Output the [X, Y] coordinate of the center of the cell containing the given text.  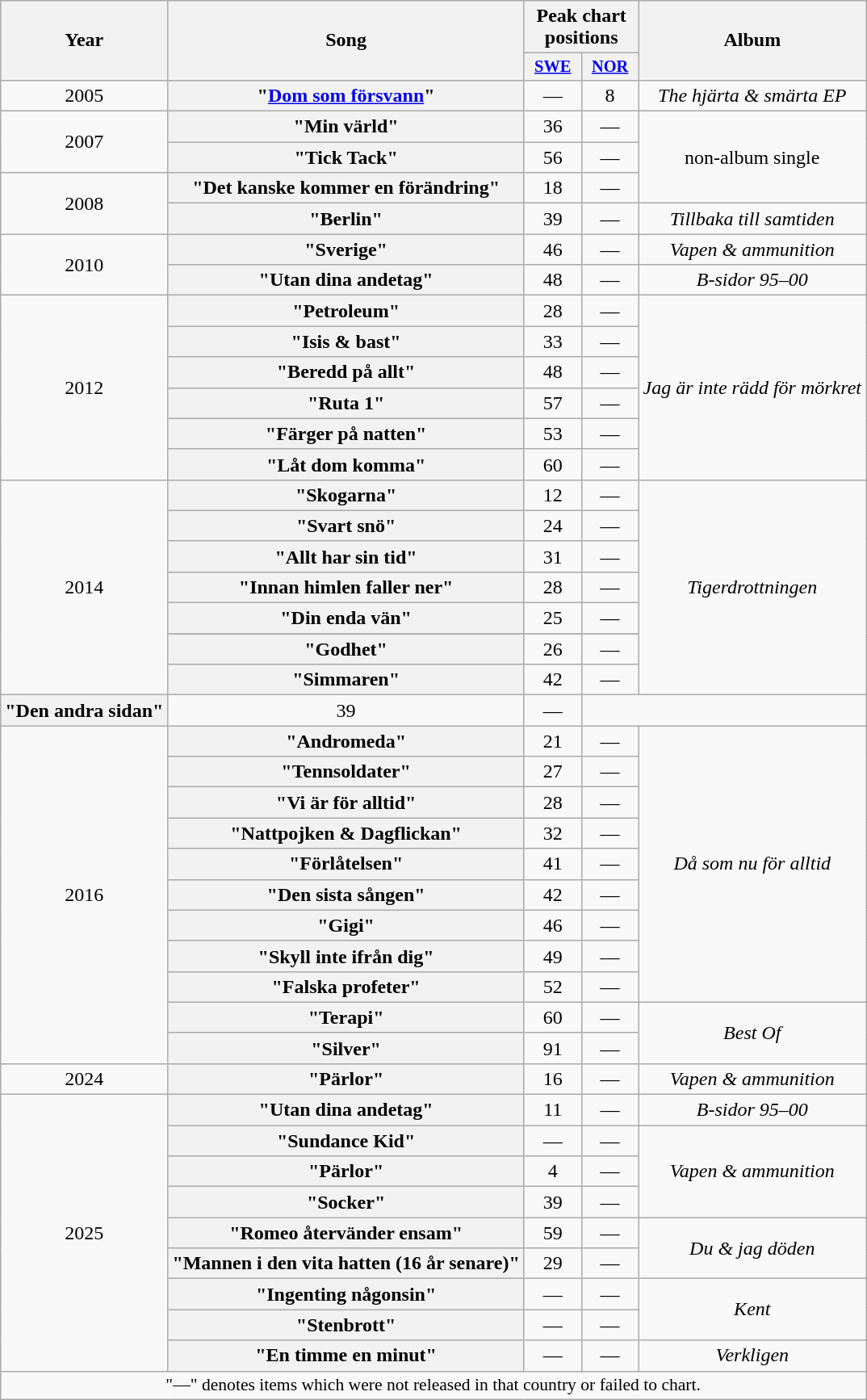
"Petroleum" [346, 311]
"Falska profeter" [346, 987]
Tillbaka till samtiden [752, 219]
"Dom som försvann" [346, 95]
Tigerdrottningen [752, 587]
"Socker" [346, 1202]
"Den andra sidan" [84, 710]
"Din enda vän" [346, 618]
"Allt har sin tid" [346, 556]
Year [84, 40]
SWE [552, 67]
"Nattpojken & Dagflickan" [346, 833]
"Silver" [346, 1048]
"Det kanske kommer en förändring" [346, 188]
"Färger på natten" [346, 434]
"Terapi" [346, 1017]
59 [552, 1233]
53 [552, 434]
Kent [752, 1310]
"Innan himlen faller ner" [346, 587]
NOR [610, 67]
"Gigi" [346, 925]
The hjärta & smärta EP [752, 95]
Då som nu för alltid [752, 864]
32 [552, 833]
"Andromeda" [346, 741]
"Mannen i den vita hatten (16 år senare)" [346, 1264]
"Tick Tack" [346, 157]
91 [552, 1048]
"Isis & bast" [346, 342]
"Min värld" [346, 127]
2007 [84, 142]
8 [610, 95]
41 [552, 864]
36 [552, 127]
52 [552, 987]
24 [552, 526]
2005 [84, 95]
2012 [84, 388]
Verkligen [752, 1356]
25 [552, 618]
"Ingenting någonsin" [346, 1294]
21 [552, 741]
57 [552, 403]
29 [552, 1264]
"Berlin" [346, 219]
"Ruta 1" [346, 403]
"Tennsoldater" [346, 772]
2016 [84, 895]
Album [752, 40]
4 [552, 1172]
"Beredd på allt" [346, 372]
"—" denotes items which were not released in that country or failed to chart. [433, 1385]
"Sundance Kid" [346, 1141]
"Skyll inte ifrån dig" [346, 956]
Best Of [752, 1033]
Jag är inte rädd för mörkret [752, 388]
33 [552, 342]
26 [552, 649]
"Låt dom komma" [346, 464]
"Den sista sången" [346, 895]
18 [552, 188]
56 [552, 157]
Peak chart positions [581, 27]
2024 [84, 1079]
11 [552, 1110]
Song [346, 40]
non-album single [752, 157]
"Vi är för alltid" [346, 803]
"Förlåtelsen" [346, 864]
"Godhet" [346, 649]
"Sverige" [346, 249]
2008 [84, 203]
27 [552, 772]
"Skogarna" [346, 495]
49 [552, 956]
2010 [84, 265]
12 [552, 495]
"Stenbrott" [346, 1325]
"Romeo återvänder ensam" [346, 1233]
2014 [84, 587]
"En timme en minut" [346, 1356]
2025 [84, 1234]
31 [552, 556]
16 [552, 1079]
"Simmaren" [346, 680]
"Svart snö" [346, 526]
Du & jag döden [752, 1248]
